Find where the given text appears and provide that cell's center as [X, Y] coordinate. 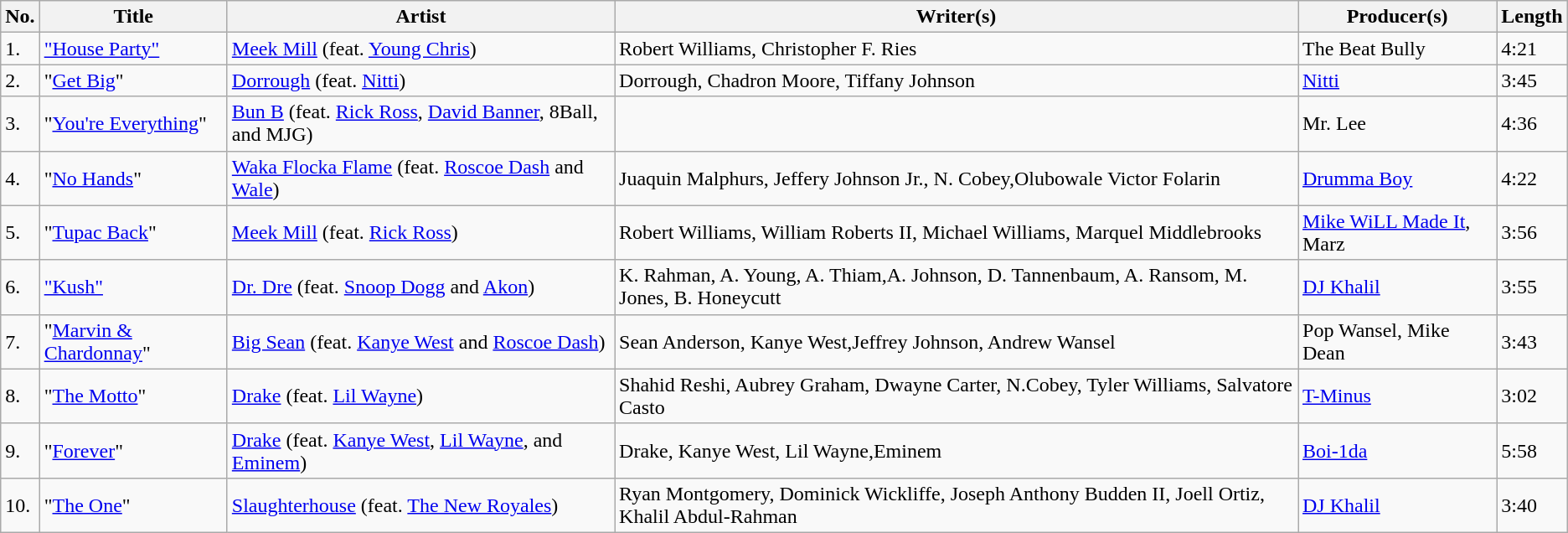
3. [20, 124]
3:40 [1532, 505]
6. [20, 287]
4:22 [1532, 178]
9. [20, 451]
"House Party" [133, 49]
"You're Everything" [133, 124]
3:45 [1532, 80]
"Kush" [133, 287]
4:36 [1532, 124]
1. [20, 49]
Producer(s) [1397, 17]
Drake, Kanye West, Lil Wayne,Eminem [957, 451]
Boi-1da [1397, 451]
Sean Anderson, Kanye West,Jeffrey Johnson, Andrew Wansel [957, 342]
Drake (feat. Kanye West, Lil Wayne, and Eminem) [420, 451]
Meek Mill (feat. Rick Ross) [420, 233]
Big Sean (feat. Kanye West and Roscoe Dash) [420, 342]
Length [1532, 17]
Robert Williams, William Roberts II, Michael Williams, Marquel Middlebrooks [957, 233]
7. [20, 342]
3:43 [1532, 342]
"Get Big" [133, 80]
Title [133, 17]
Slaughterhouse (feat. The New Royales) [420, 505]
4. [20, 178]
Nitti [1397, 80]
10. [20, 505]
8. [20, 396]
Dorrough, Chadron Moore, Tiffany Johnson [957, 80]
Drake (feat. Lil Wayne) [420, 396]
"No Hands" [133, 178]
Waka Flocka Flame (feat. Roscoe Dash and Wale) [420, 178]
No. [20, 17]
Shahid Reshi, Aubrey Graham, Dwayne Carter, N.Cobey, Tyler Williams, Salvatore Casto [957, 396]
3:56 [1532, 233]
Dorrough (feat. Nitti) [420, 80]
"The One" [133, 505]
"Forever" [133, 451]
5:58 [1532, 451]
Writer(s) [957, 17]
3:02 [1532, 396]
3:55 [1532, 287]
Artist [420, 17]
Mr. Lee [1397, 124]
Mike WiLL Made It, Marz [1397, 233]
Meek Mill (feat. Young Chris) [420, 49]
2. [20, 80]
T-Minus [1397, 396]
Bun B (feat. Rick Ross, David Banner, 8Ball, and MJG) [420, 124]
"The Motto" [133, 396]
Juaquin Malphurs, Jeffery Johnson Jr., N. Cobey,Olubowale Victor Folarin [957, 178]
Robert Williams, Christopher F. Ries [957, 49]
4:21 [1532, 49]
"Marvin & Chardonnay" [133, 342]
5. [20, 233]
K. Rahman, A. Young, A. Thiam,A. Johnson, D. Tannenbaum, A. Ransom, M. Jones, B. Honeycutt [957, 287]
"Tupac Back" [133, 233]
Pop Wansel, Mike Dean [1397, 342]
Dr. Dre (feat. Snoop Dogg and Akon) [420, 287]
The Beat Bully [1397, 49]
Ryan Montgomery, Dominick Wickliffe, Joseph Anthony Budden II, Joell Ortiz, Khalil Abdul-Rahman [957, 505]
Drumma Boy [1397, 178]
